Capture the cell that displays the provided text and extract its (X, Y) central coordinate. 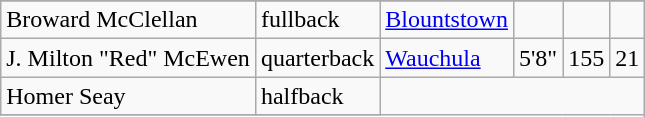
Wauchula (447, 58)
Homer Seay (128, 96)
Broward McClellan (128, 20)
quarterback (317, 58)
21 (628, 58)
halfback (317, 96)
fullback (317, 20)
155 (586, 58)
5'8" (538, 58)
Blountstown (447, 20)
J. Milton "Red" McEwen (128, 58)
